Capture the cell that displays the provided text and extract its (X, Y) central coordinate. 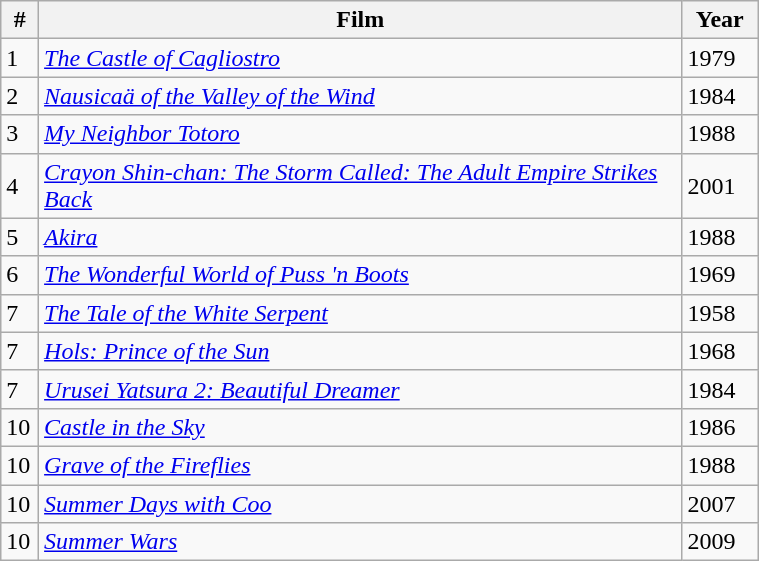
2009 (720, 542)
1968 (720, 351)
Nausicaä of the Valley of the Wind (360, 96)
My Neighbor Totoro (360, 134)
Castle in the Sky (360, 427)
Year (720, 20)
The Tale of the White Serpent (360, 313)
3 (20, 134)
6 (20, 275)
2001 (720, 186)
Summer Wars (360, 542)
The Castle of Cagliostro (360, 58)
1969 (720, 275)
1979 (720, 58)
1986 (720, 427)
Crayon Shin-chan: The Storm Called: The Adult Empire Strikes Back (360, 186)
The Wonderful World of Puss 'n Boots (360, 275)
Grave of the Fireflies (360, 465)
Film (360, 20)
# (20, 20)
Summer Days with Coo (360, 503)
1958 (720, 313)
2 (20, 96)
1 (20, 58)
4 (20, 186)
Akira (360, 237)
Urusei Yatsura 2: Beautiful Dreamer (360, 389)
2007 (720, 503)
5 (20, 237)
Hols: Prince of the Sun (360, 351)
